Identify which cell holds the provided text, then report its (X, Y) central coordinate. 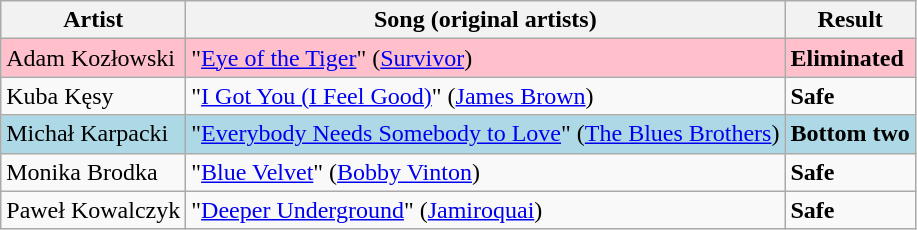
Eliminated (850, 58)
Paweł Kowalczyk (94, 210)
Michał Karpacki (94, 134)
"Eye of the Tiger" (Survivor) (486, 58)
Adam Kozłowski (94, 58)
"Blue Velvet" (Bobby Vinton) (486, 172)
Artist (94, 20)
Kuba Kęsy (94, 96)
Song (original artists) (486, 20)
"Deeper Underground" (Jamiroquai) (486, 210)
"I Got You (I Feel Good)" (James Brown) (486, 96)
Bottom two (850, 134)
"Everybody Needs Somebody to Love" (The Blues Brothers) (486, 134)
Result (850, 20)
Monika Brodka (94, 172)
